Return [X, Y] of the center of cell containing provided text 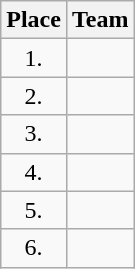
5. [34, 210]
6. [34, 248]
4. [34, 172]
3. [34, 134]
2. [34, 96]
Team [100, 20]
1. [34, 58]
Place [34, 20]
